For the text-containing cell, return its midpoint in (X, Y) coordinate format. 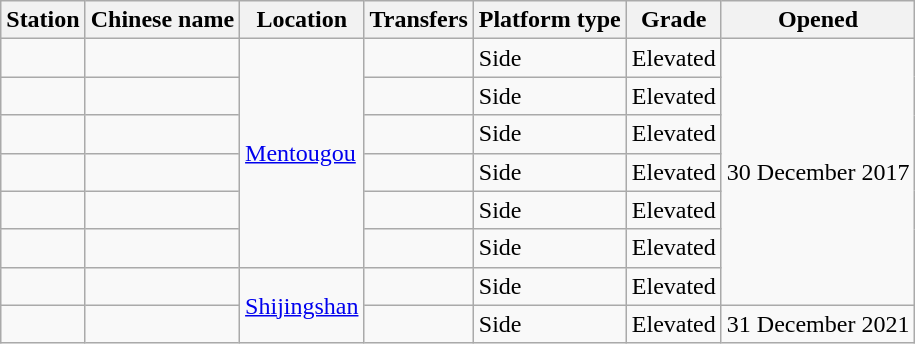
Grade (674, 20)
Opened (818, 20)
Location (302, 20)
Chinese name (162, 20)
31 December 2021 (818, 324)
Transfers (418, 20)
Station (43, 20)
Mentougou (302, 153)
Platform type (550, 20)
Shijingshan (302, 305)
30 December 2017 (818, 172)
